Return the [X, Y] coordinate for the center point of the cell that contains the specified text.  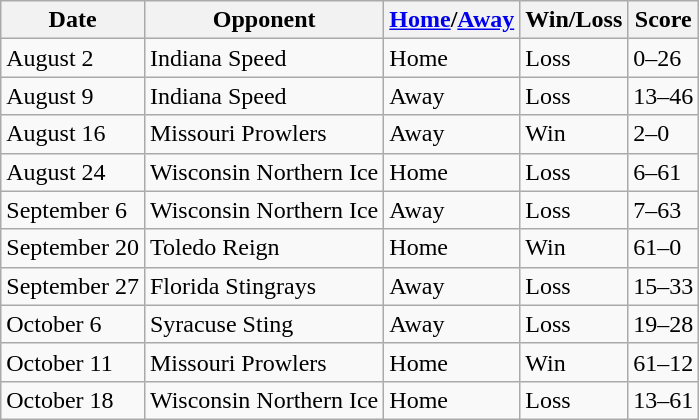
October 18 [73, 400]
Opponent [264, 20]
Home/Away [452, 20]
September 6 [73, 210]
0–26 [664, 58]
13–46 [664, 96]
Win/Loss [574, 20]
Toledo Reign [264, 248]
61–12 [664, 362]
19–28 [664, 324]
August 2 [73, 58]
October 6 [73, 324]
15–33 [664, 286]
6–61 [664, 172]
61–0 [664, 248]
September 20 [73, 248]
October 11 [73, 362]
August 9 [73, 96]
Score [664, 20]
7–63 [664, 210]
September 27 [73, 286]
Florida Stingrays [264, 286]
13–61 [664, 400]
August 16 [73, 134]
Syracuse Sting [264, 324]
August 24 [73, 172]
Date [73, 20]
2–0 [664, 134]
